Output the [x, y] coordinate of the center of the cell containing the given text.  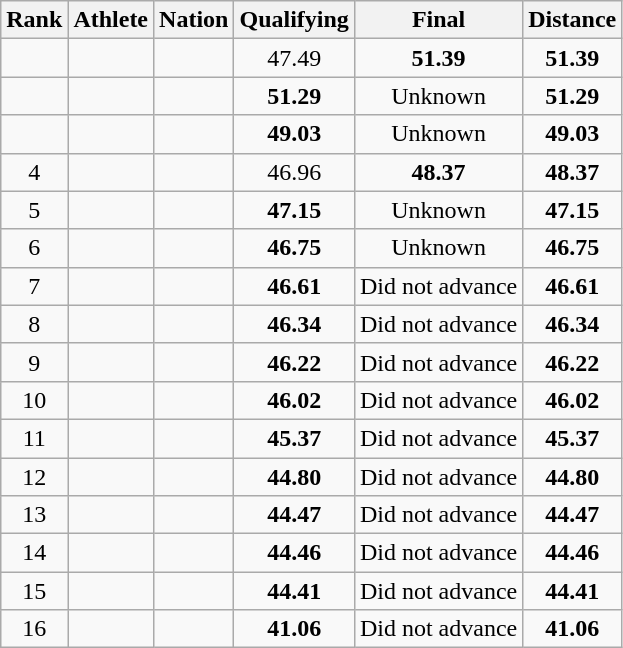
16 [34, 629]
Athlete [111, 20]
Final [438, 20]
10 [34, 400]
Rank [34, 20]
11 [34, 438]
46.96 [294, 172]
9 [34, 362]
6 [34, 248]
7 [34, 286]
Distance [572, 20]
5 [34, 210]
4 [34, 172]
14 [34, 553]
13 [34, 515]
47.49 [294, 58]
Nation [194, 20]
Qualifying [294, 20]
12 [34, 477]
15 [34, 591]
8 [34, 324]
